Provide the [X, Y] coordinate of the cell's center where the given text is located.  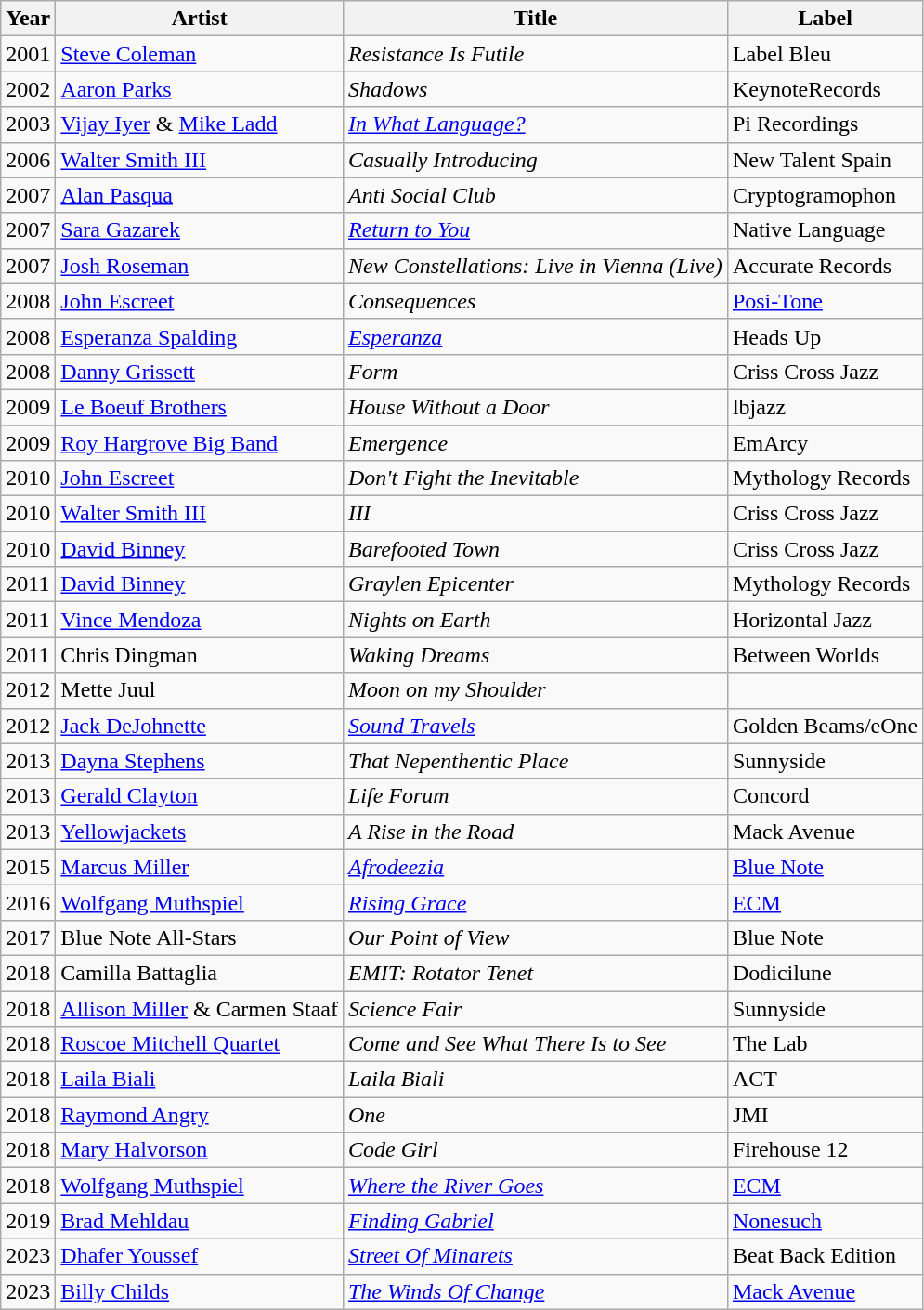
Science Fair [535, 1008]
The Lab [825, 1044]
Yellowjackets [200, 832]
Esperanza Spalding [200, 336]
Barefooted Town [535, 549]
Horizontal Jazz [825, 620]
2019 [28, 1221]
EmArcy [825, 443]
Beat Back Edition [825, 1256]
Between Worlds [825, 655]
Code Girl [535, 1150]
Le Boeuf Brothers [200, 407]
Marcus Miller [200, 867]
Aaron Parks [200, 89]
Finding Gabriel [535, 1221]
One [535, 1115]
Gerald Clayton [200, 796]
2017 [28, 937]
Heads Up [825, 336]
Native Language [825, 230]
That Nepenthentic Place [535, 761]
Billy Childs [200, 1291]
Our Point of View [535, 937]
2002 [28, 89]
KeynoteRecords [825, 89]
Posi-Tone [825, 301]
Year [28, 19]
Life Forum [535, 796]
Golden Beams/eOne [825, 726]
Brad Mehldau [200, 1221]
Allison Miller & Carmen Staaf [200, 1008]
Esperanza [535, 336]
Pi Recordings [825, 124]
Rising Grace [535, 902]
Resistance Is Futile [535, 54]
Don't Fight the Inevitable [535, 478]
Roscoe Mitchell Quartet [200, 1044]
III [535, 514]
Danny Grissett [200, 372]
Graylen Epicenter [535, 584]
Label [825, 19]
Firehouse 12 [825, 1150]
Cryptogramophon [825, 195]
Mette Juul [200, 690]
2006 [28, 160]
2015 [28, 867]
Form [535, 372]
Nights on Earth [535, 620]
Label Bleu [825, 54]
Jack DeJohnette [200, 726]
2001 [28, 54]
2003 [28, 124]
Casually Introducing [535, 160]
Concord [825, 796]
The Winds Of Change [535, 1291]
Emergence [535, 443]
Consequences [535, 301]
Accurate Records [825, 266]
Mary Halvorson [200, 1150]
Camilla Battaglia [200, 973]
Street Of Minarets [535, 1256]
Nonesuch [825, 1221]
2016 [28, 902]
Blue Note All-Stars [200, 937]
Waking Dreams [535, 655]
ACT [825, 1080]
New Talent Spain [825, 160]
In What Language? [535, 124]
Alan Pasqua [200, 195]
House Without a Door [535, 407]
Steve Coleman [200, 54]
Vijay Iyer & Mike Ladd [200, 124]
A Rise in the Road [535, 832]
Title [535, 19]
Sara Gazarek [200, 230]
lbjazz [825, 407]
Dodicilune [825, 973]
Artist [200, 19]
Dhafer Youssef [200, 1256]
Josh Roseman [200, 266]
Moon on my Shoulder [535, 690]
EMIT: Rotator Tenet [535, 973]
Vince Mendoza [200, 620]
Shadows [535, 89]
Chris Dingman [200, 655]
Anti Social Club [535, 195]
Where the River Goes [535, 1186]
Sound Travels [535, 726]
Come and See What There Is to See [535, 1044]
Afrodeezia [535, 867]
Raymond Angry [200, 1115]
Dayna Stephens [200, 761]
Return to You [535, 230]
JMI [825, 1115]
New Constellations: Live in Vienna (Live) [535, 266]
Roy Hargrove Big Band [200, 443]
